Determine the (x, y) coordinate at the center of the cell enclosing the given text.  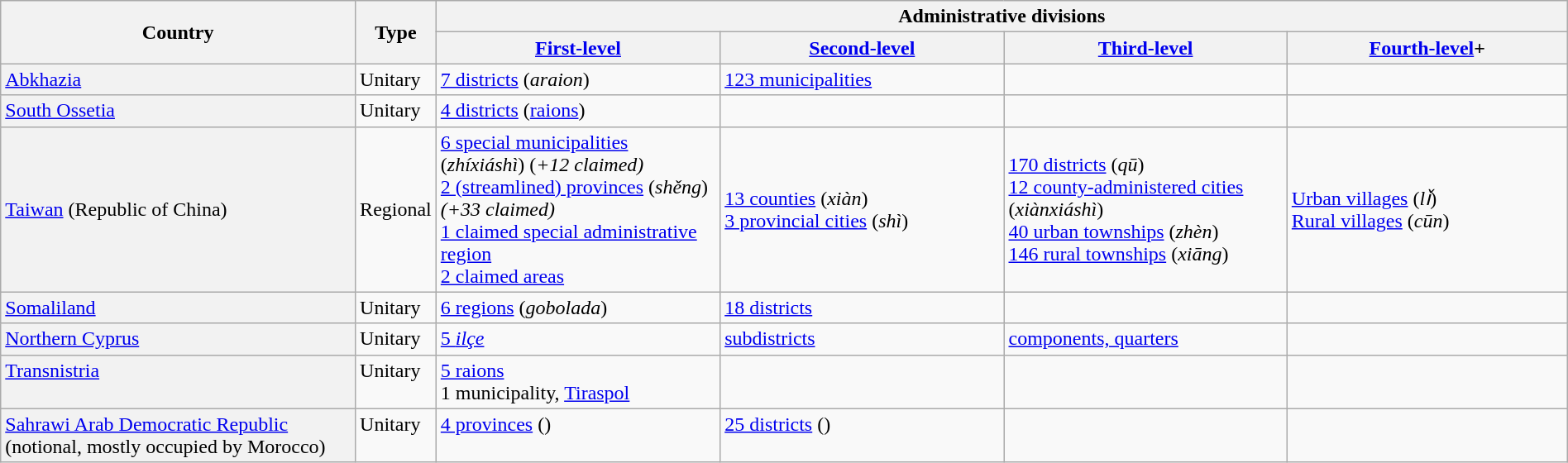
Somaliland (179, 308)
South Ossetia (179, 111)
123 municipalities (862, 79)
4 provinces () (577, 435)
170 districts (qū)12 county-administered cities (xiànxiáshì)40 urban townships (zhèn)146 rural townships (xiāng) (1145, 209)
First-level (577, 48)
Fourth-level+ (1427, 48)
Regional (396, 209)
Urban villages (lǐ)Rural villages (cūn) (1427, 209)
Third-level (1145, 48)
Abkhazia (179, 79)
Second-level (862, 48)
13 counties (xiàn)3 provincial cities (shì) (862, 209)
4 districts (raions) (577, 111)
6 regions (gobolada) (577, 308)
Type (396, 32)
Transnistria (179, 382)
subdistricts (862, 339)
Sahrawi Arab Democratic Republic (notional, mostly occupied by Morocco) (179, 435)
Administrative divisions (1002, 17)
18 districts (862, 308)
5 raions1 municipality, Tiraspol (577, 382)
Northern Cyprus (179, 339)
7 districts (araion) (577, 79)
25 districts () (862, 435)
Country (179, 32)
Taiwan (Republic of China) (179, 209)
components, quarters (1145, 339)
5 ilçe (577, 339)
